Locate the cell with the specified text and output its [X, Y] center coordinate. 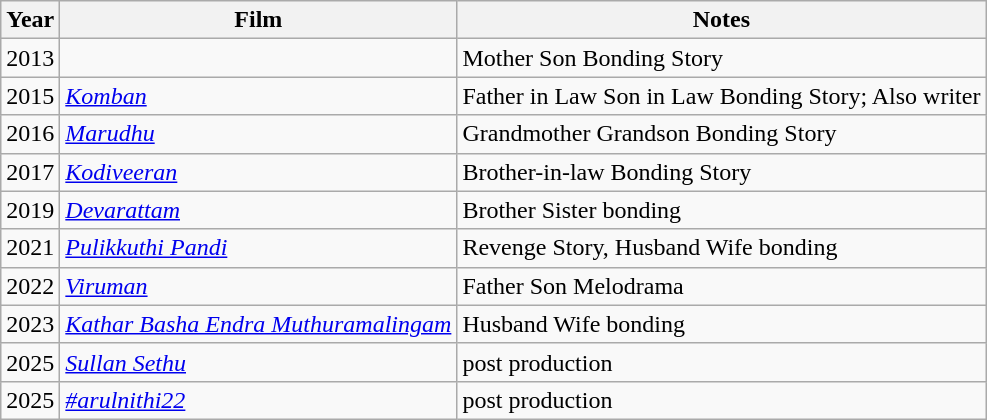
Viruman [258, 286]
Komban [258, 96]
2019 [30, 210]
Brother Sister bonding [722, 210]
Grandmother Grandson Bonding Story [722, 134]
Sullan Sethu [258, 362]
#arulnithi22 [258, 400]
Pulikkuthi Pandi [258, 248]
Brother-in-law Bonding Story [722, 172]
2017 [30, 172]
Kodiveeran [258, 172]
Devarattam [258, 210]
Father in Law Son in Law Bonding Story; Also writer [722, 96]
Mother Son Bonding Story [722, 58]
Notes [722, 20]
Revenge Story, Husband Wife bonding [722, 248]
2023 [30, 324]
2016 [30, 134]
2022 [30, 286]
Film [258, 20]
Kathar Basha Endra Muthuramalingam [258, 324]
2015 [30, 96]
Marudhu [258, 134]
Year [30, 20]
Father Son Melodrama [722, 286]
2013 [30, 58]
2021 [30, 248]
Husband Wife bonding [722, 324]
